From the cell containing the given text, extract its center point as (x, y) coordinate. 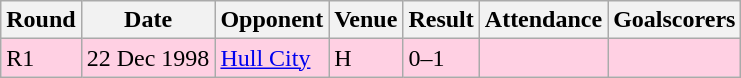
Venue (366, 20)
0–1 (441, 58)
Result (441, 20)
Round (41, 20)
Goalscorers (674, 20)
Date (148, 20)
H (366, 58)
22 Dec 1998 (148, 58)
Opponent (272, 20)
Hull City (272, 58)
R1 (41, 58)
Attendance (543, 20)
